Provide the (x, y) coordinate of the cell's center where the given text is located.  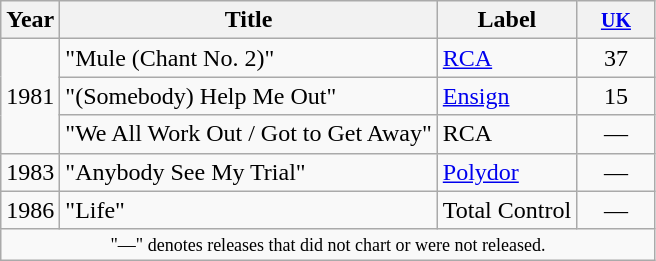
1986 (30, 210)
"Life" (248, 210)
"Anybody See My Trial" (248, 172)
UK (616, 20)
1981 (30, 96)
Total Control (506, 210)
"(Somebody) Help Me Out" (248, 96)
15 (616, 96)
37 (616, 58)
"We All Work Out / Got to Get Away" (248, 134)
Polydor (506, 172)
1983 (30, 172)
Year (30, 20)
Ensign (506, 96)
Label (506, 20)
"Mule (Chant No. 2)" (248, 58)
Title (248, 20)
"—" denotes releases that did not chart or were not released. (328, 244)
